Capture the cell that displays the provided text and extract its [X, Y] central coordinate. 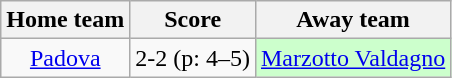
Padova [66, 58]
Marzotto Valdagno [352, 58]
Away team [352, 20]
Score [193, 20]
2-2 (p: 4–5) [193, 58]
Home team [66, 20]
